Identify which cell holds the provided text, then report its [x, y] central coordinate. 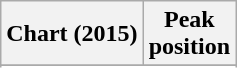
Chart (2015) [72, 34]
Peakposition [189, 34]
